Detect which cell encompasses the target text, then output its (x, y) center coordinate. 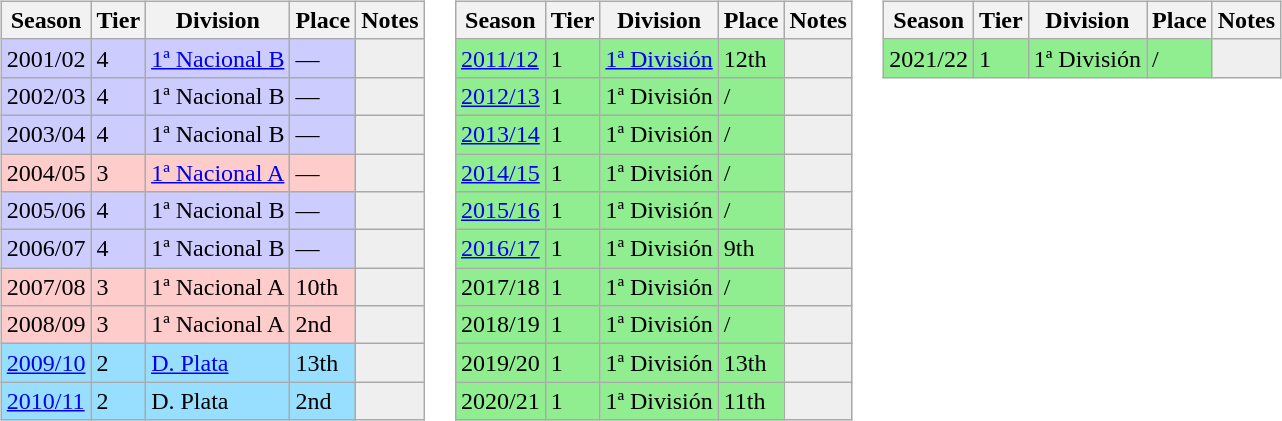
2015/16 (501, 211)
2008/09 (46, 325)
2014/15 (501, 173)
11th (751, 401)
2012/13 (501, 96)
2009/10 (46, 363)
2005/06 (46, 211)
2021/22 (929, 58)
2010/11 (46, 401)
12th (751, 58)
2007/08 (46, 287)
2002/03 (46, 96)
2004/05 (46, 173)
2016/17 (501, 249)
2017/18 (501, 287)
10th (323, 287)
2011/12 (501, 58)
2006/07 (46, 249)
2019/20 (501, 363)
2018/19 (501, 325)
2003/04 (46, 134)
2013/14 (501, 134)
2001/02 (46, 58)
2020/21 (501, 401)
9th (751, 249)
